Pinpoint the cell where the given text exists, returning its [x, y] midpoint coordinate. 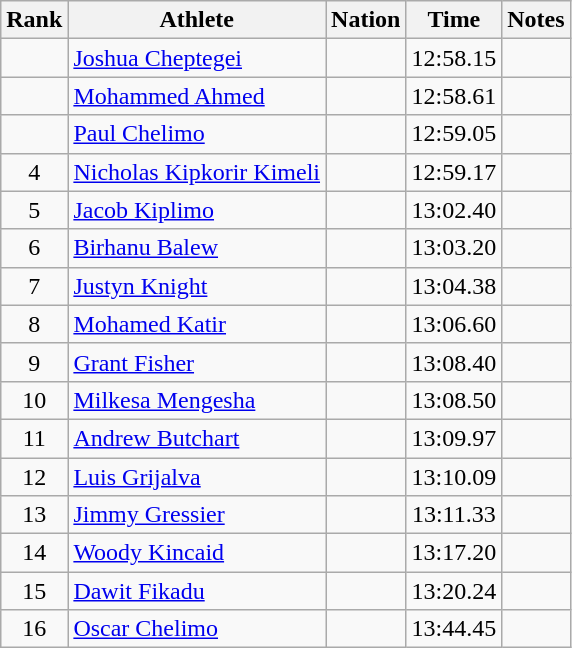
13 [34, 515]
Andrew Butchart [197, 438]
Joshua Cheptegei [197, 58]
13:02.40 [454, 210]
12:59.05 [454, 134]
Nation [366, 20]
5 [34, 210]
8 [34, 324]
Time [454, 20]
13:08.40 [454, 362]
6 [34, 248]
15 [34, 591]
13:04.38 [454, 286]
4 [34, 172]
Nicholas Kipkorir Kimeli [197, 172]
Luis Grijalva [197, 477]
12 [34, 477]
Jimmy Gressier [197, 515]
Milkesa Mengesha [197, 400]
Grant Fisher [197, 362]
Birhanu Balew [197, 248]
Mohamed Katir [197, 324]
13:44.45 [454, 629]
13:06.60 [454, 324]
13:20.24 [454, 591]
13:09.97 [454, 438]
10 [34, 400]
16 [34, 629]
13:08.50 [454, 400]
12:59.17 [454, 172]
9 [34, 362]
11 [34, 438]
Dawit Fikadu [197, 591]
Paul Chelimo [197, 134]
Athlete [197, 20]
Justyn Knight [197, 286]
13:03.20 [454, 248]
Jacob Kiplimo [197, 210]
13:10.09 [454, 477]
Mohammed Ahmed [197, 96]
Notes [536, 20]
7 [34, 286]
13:11.33 [454, 515]
13:17.20 [454, 553]
Oscar Chelimo [197, 629]
12:58.15 [454, 58]
12:58.61 [454, 96]
Rank [34, 20]
14 [34, 553]
Woody Kincaid [197, 553]
